Return (X, Y) of the center of cell containing provided text 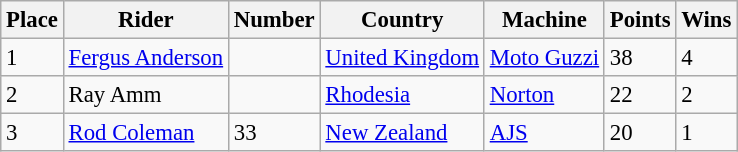
Rod Coleman (146, 133)
Place (32, 20)
Rider (146, 20)
Norton (544, 95)
Country (402, 20)
Moto Guzzi (544, 58)
Fergus Anderson (146, 58)
Wins (706, 20)
3 (32, 133)
33 (274, 133)
United Kingdom (402, 58)
22 (640, 95)
AJS (544, 133)
4 (706, 58)
Number (274, 20)
38 (640, 58)
Points (640, 20)
20 (640, 133)
Rhodesia (402, 95)
Ray Amm (146, 95)
New Zealand (402, 133)
Machine (544, 20)
